Search for the cell housing the specified text and yield its [x, y] center coordinate. 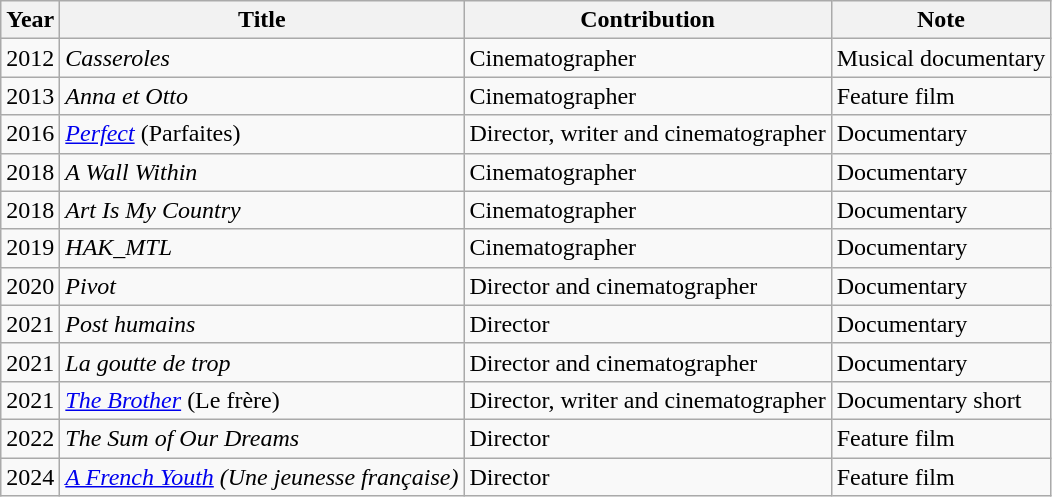
The Sum of Our Dreams [262, 438]
Note [941, 20]
Documentary short [941, 400]
Post humains [262, 324]
2020 [30, 286]
Title [262, 20]
Contribution [648, 20]
Anna et Otto [262, 96]
2016 [30, 134]
A French Youth (Une jeunesse française) [262, 477]
A Wall Within [262, 172]
2022 [30, 438]
Casseroles [262, 58]
La goutte de trop [262, 362]
Perfect (Parfaites) [262, 134]
Art Is My Country [262, 210]
2012 [30, 58]
2013 [30, 96]
2019 [30, 248]
Year [30, 20]
2024 [30, 477]
Pivot [262, 286]
Musical documentary [941, 58]
The Brother (Le frère) [262, 400]
HAK_MTL [262, 248]
